Return [X, Y] of the center of cell containing provided text 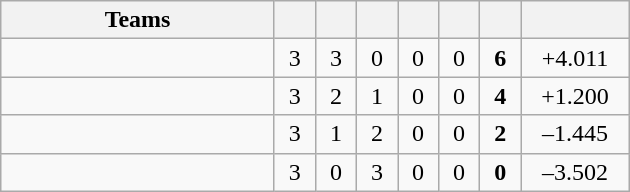
+4.011 [576, 58]
Teams [138, 20]
–1.445 [576, 134]
+1.200 [576, 96]
4 [500, 96]
–3.502 [576, 172]
6 [500, 58]
